Detect which cell encompasses the target text, then output its [X, Y] center coordinate. 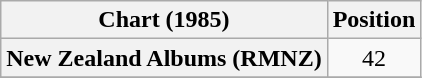
Position [374, 20]
Chart (1985) [164, 20]
New Zealand Albums (RMNZ) [164, 58]
42 [374, 58]
